Scan for the cell matching the given text and deliver its [X, Y] coordinate at center. 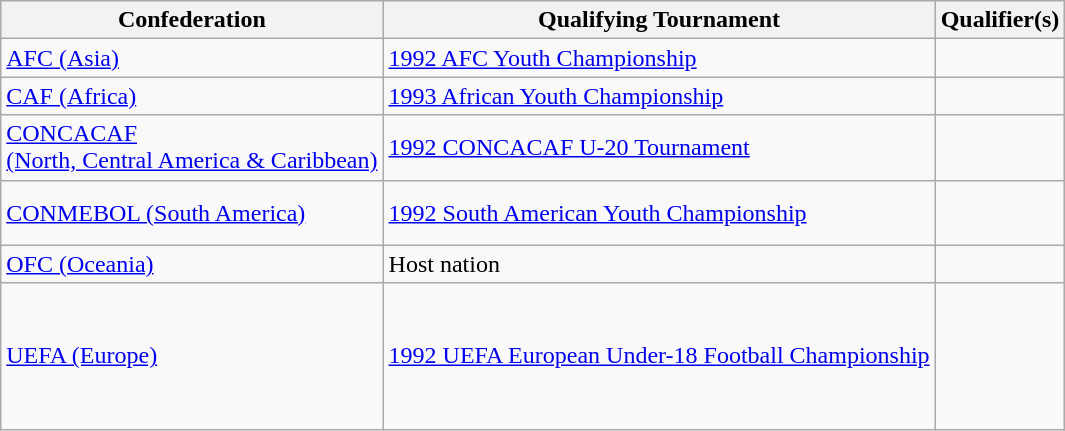
CAF (Africa) [192, 96]
1992 AFC Youth Championship [659, 58]
OFC (Oceania) [192, 264]
1993 African Youth Championship [659, 96]
AFC (Asia) [192, 58]
Confederation [192, 20]
1992 South American Youth Championship [659, 212]
Host nation [659, 264]
1992 CONCACAF U-20 Tournament [659, 148]
CONCACAF (North, Central America & Caribbean) [192, 148]
CONMEBOL (South America) [192, 212]
Qualifying Tournament [659, 20]
Qualifier(s) [1000, 20]
1992 UEFA European Under-18 Football Championship [659, 356]
UEFA (Europe) [192, 356]
